Provide the (X, Y) coordinate of the cell's center where the given text is located.  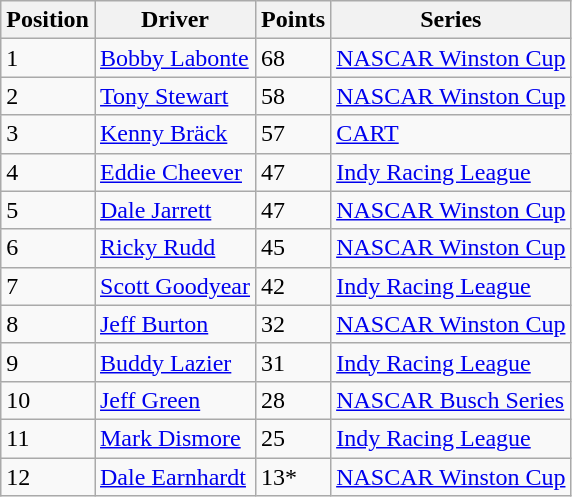
9 (48, 362)
13* (294, 477)
Dale Earnhardt (174, 477)
Position (48, 20)
Tony Stewart (174, 96)
Jeff Green (174, 400)
Kenny Bräck (174, 134)
3 (48, 134)
4 (48, 172)
Ricky Rudd (174, 248)
Driver (174, 20)
Points (294, 20)
Jeff Burton (174, 324)
2 (48, 96)
57 (294, 134)
28 (294, 400)
Scott Goodyear (174, 286)
5 (48, 210)
Mark Dismore (174, 438)
68 (294, 58)
Eddie Cheever (174, 172)
25 (294, 438)
58 (294, 96)
6 (48, 248)
10 (48, 400)
Buddy Lazier (174, 362)
Series (451, 20)
45 (294, 248)
12 (48, 477)
32 (294, 324)
Bobby Labonte (174, 58)
42 (294, 286)
31 (294, 362)
1 (48, 58)
Dale Jarrett (174, 210)
11 (48, 438)
8 (48, 324)
CART (451, 134)
7 (48, 286)
NASCAR Busch Series (451, 400)
